Capture the cell that displays the provided text and extract its (x, y) central coordinate. 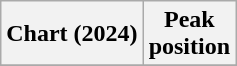
Peakposition (189, 34)
Chart (2024) (72, 34)
